Provide the (x, y) coordinate of the cell's center where the given text is located.  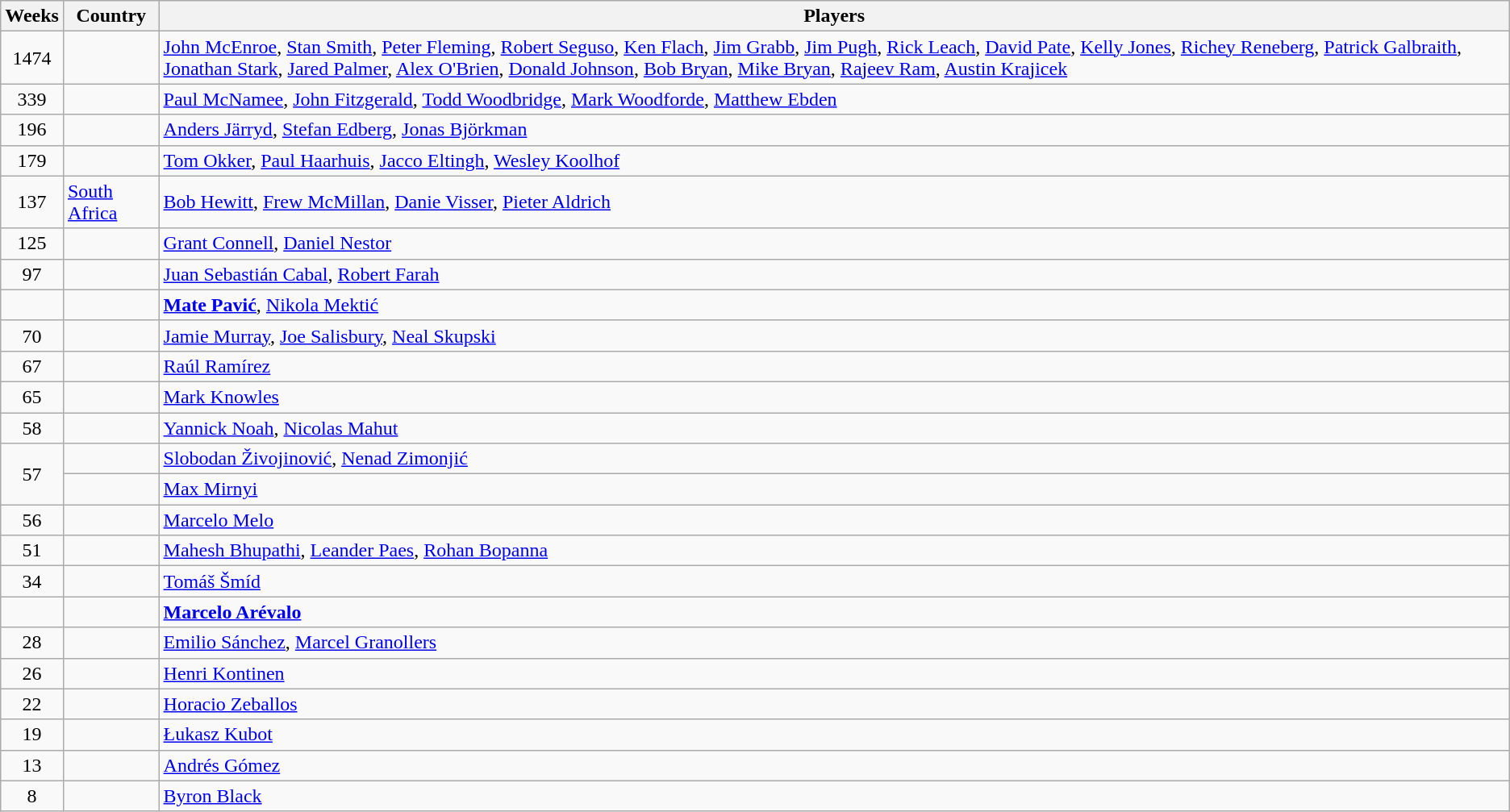
13 (32, 765)
57 (32, 474)
34 (32, 581)
65 (32, 397)
67 (32, 366)
22 (32, 704)
8 (32, 796)
South Africa (111, 202)
Slobodan Živojinović, Nenad Zimonjić (834, 459)
Andrés Gómez (834, 765)
Max Mirnyi (834, 489)
Players (834, 16)
19 (32, 735)
26 (32, 673)
Marcelo Melo (834, 520)
Henri Kontinen (834, 673)
125 (32, 244)
51 (32, 551)
Mate Pavić, Nikola Mektić (834, 305)
1474 (32, 58)
179 (32, 160)
196 (32, 130)
Juan Sebastián Cabal, Robert Farah (834, 274)
Marcelo Arévalo (834, 612)
Tomáš Šmíd (834, 581)
137 (32, 202)
Country (111, 16)
Weeks (32, 16)
Anders Järryd, Stefan Edberg, Jonas Björkman (834, 130)
339 (32, 99)
Mahesh Bhupathi, Leander Paes, Rohan Bopanna (834, 551)
Raúl Ramírez (834, 366)
Jamie Murray, Joe Salisbury, Neal Skupski (834, 335)
Emilio Sánchez, Marcel Granollers (834, 643)
97 (32, 274)
Mark Knowles (834, 397)
Horacio Zeballos (834, 704)
Bob Hewitt, Frew McMillan, Danie Visser, Pieter Aldrich (834, 202)
70 (32, 335)
56 (32, 520)
Yannick Noah, Nicolas Mahut (834, 428)
Grant Connell, Daniel Nestor (834, 244)
58 (32, 428)
Łukasz Kubot (834, 735)
Paul McNamee, John Fitzgerald, Todd Woodbridge, Mark Woodforde, Matthew Ebden (834, 99)
Tom Okker, Paul Haarhuis, Jacco Eltingh, Wesley Koolhof (834, 160)
28 (32, 643)
Byron Black (834, 796)
